Locate the cell with the specified text and output its (x, y) center coordinate. 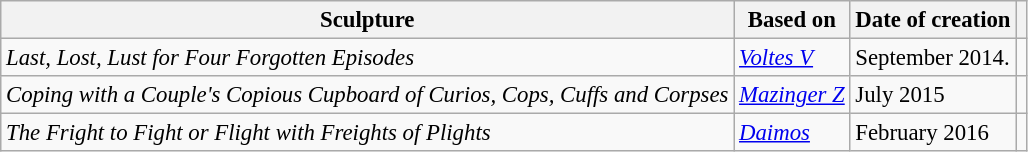
Mazinger Z (792, 95)
Daimos (792, 133)
Last, Lost, Lust for Four Forgotten Episodes (368, 58)
The Fright to Fight or Flight with Freights of Plights (368, 133)
September 2014. (933, 58)
Coping with a Couple's Copious Cupboard of Curios, Cops, Cuffs and Corpses (368, 95)
July 2015 (933, 95)
February 2016 (933, 133)
Voltes V (792, 58)
Date of creation (933, 20)
Sculpture (368, 20)
Based on (792, 20)
